Extract the [X, Y] coordinate from the center of the cell holding the provided text.  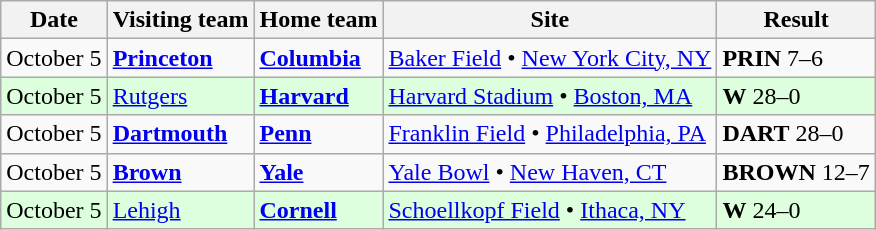
Site [550, 20]
DART 28–0 [796, 134]
Date [54, 20]
Penn [318, 134]
PRIN 7–6 [796, 58]
Schoellkopf Field • Ithaca, NY [550, 210]
Brown [180, 172]
W 24–0 [796, 210]
Result [796, 20]
Lehigh [180, 210]
Home team [318, 20]
BROWN 12–7 [796, 172]
Visiting team [180, 20]
Dartmouth [180, 134]
Cornell [318, 210]
Harvard [318, 96]
Harvard Stadium • Boston, MA [550, 96]
Yale Bowl • New Haven, CT [550, 172]
Yale [318, 172]
Columbia [318, 58]
Rutgers [180, 96]
Princeton [180, 58]
Franklin Field • Philadelphia, PA [550, 134]
Baker Field • New York City, NY [550, 58]
W 28–0 [796, 96]
